Pinpoint the cell where the given text exists, returning its [X, Y] midpoint coordinate. 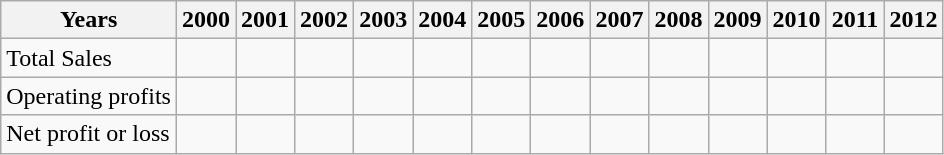
2010 [796, 20]
2001 [266, 20]
Net profit or loss [89, 134]
2003 [384, 20]
2006 [560, 20]
2012 [914, 20]
2005 [502, 20]
2008 [678, 20]
2011 [855, 20]
2009 [738, 20]
2004 [442, 20]
2002 [324, 20]
Years [89, 20]
2000 [206, 20]
Total Sales [89, 58]
2007 [620, 20]
Operating profits [89, 96]
